Capture the cell that displays the provided text and extract its [x, y] central coordinate. 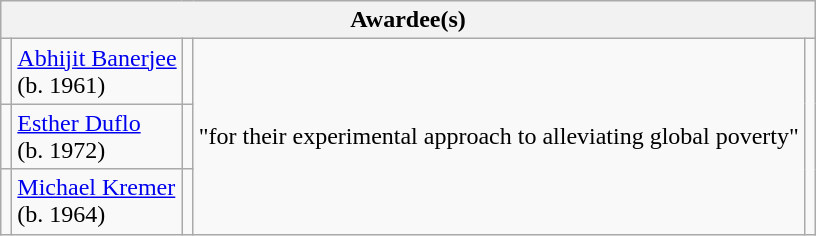
Abhijit Banerjee(b. 1961) [97, 72]
"for their experimental approach to alleviating global poverty" [498, 136]
Awardee(s) [408, 20]
Esther Duflo(b. 1972) [97, 136]
Michael Kremer(b. 1964) [97, 202]
